Scan for the cell matching the given text and deliver its (x, y) coordinate at center. 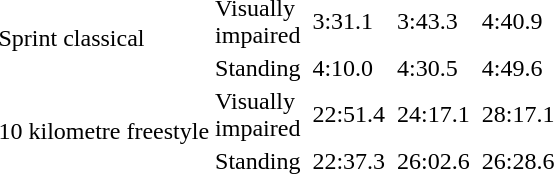
Standing (258, 68)
22:51.4 (349, 114)
24:17.1 (434, 114)
4:30.5 (434, 68)
Visuallyimpaired (258, 114)
4:10.0 (349, 68)
